Find where the given text appears and provide that cell's center as (x, y) coordinate. 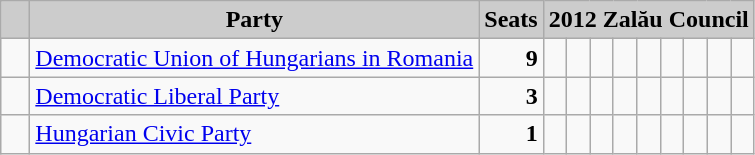
Party (254, 20)
2012 Zalău Council (648, 20)
Seats (511, 20)
Democratic Union of Hungarians in Romania (254, 58)
Hungarian Civic Party (254, 134)
9 (511, 58)
Democratic Liberal Party (254, 96)
3 (511, 96)
1 (511, 134)
